Search for the cell housing the specified text and yield its (X, Y) center coordinate. 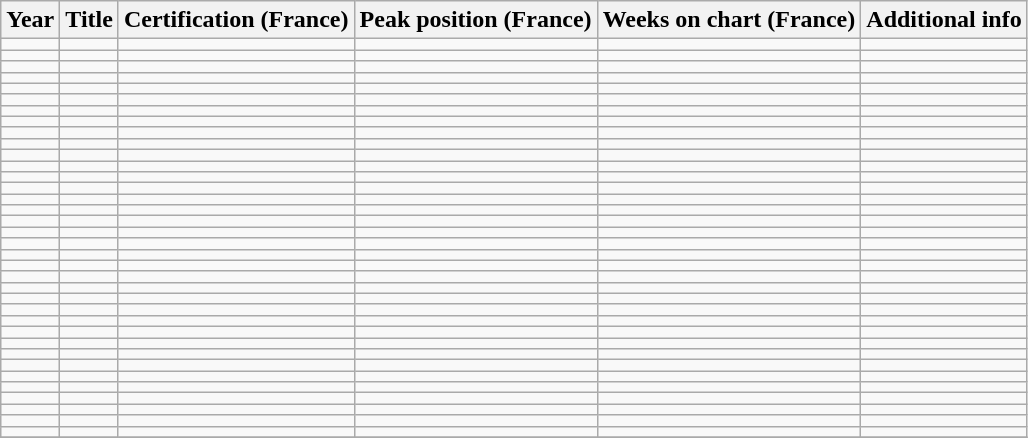
Title (90, 20)
Year (30, 20)
Certification (France) (236, 20)
Peak position (France) (476, 20)
Weeks on chart (France) (729, 20)
Additional info (944, 20)
